From the cell containing the given text, extract its center point as [X, Y] coordinate. 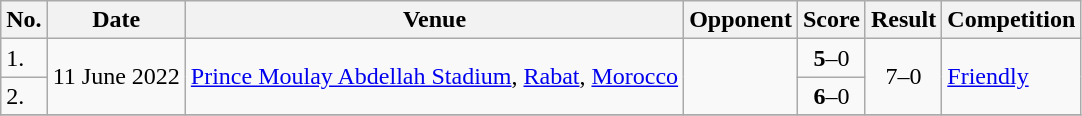
Friendly [1012, 77]
7–0 [903, 77]
6–0 [831, 96]
Venue [434, 20]
Result [903, 20]
Prince Moulay Abdellah Stadium, Rabat, Morocco [434, 77]
Competition [1012, 20]
2. [24, 96]
5–0 [831, 58]
Opponent [741, 20]
11 June 2022 [116, 77]
1. [24, 58]
Score [831, 20]
Date [116, 20]
No. [24, 20]
